Determine the (x, y) coordinate at the center of the cell enclosing the given text.  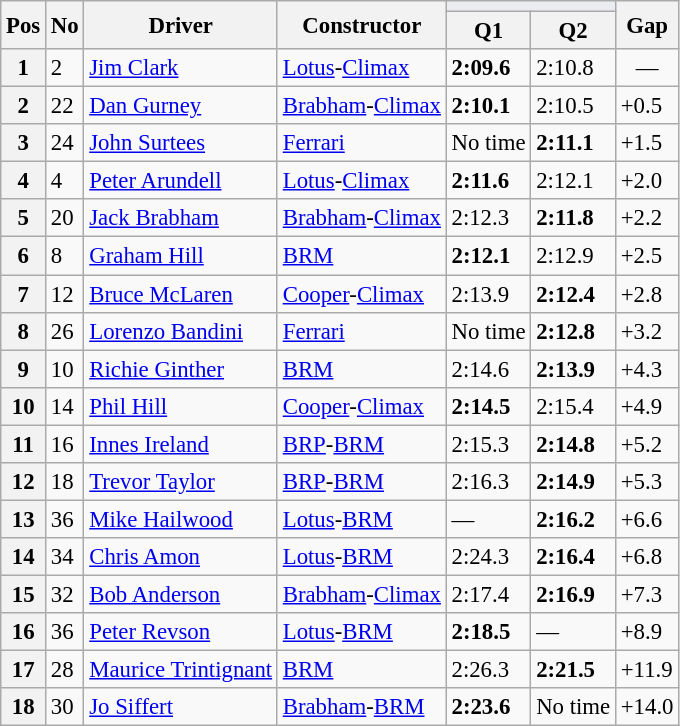
2:24.3 (488, 557)
5 (24, 219)
Mike Hailwood (180, 519)
Q2 (574, 31)
+4.9 (646, 406)
2:10.8 (574, 68)
+8.9 (646, 632)
Trevor Taylor (180, 482)
Bob Anderson (180, 594)
1 (24, 68)
Constructor (362, 25)
28 (65, 670)
2:14.6 (488, 369)
30 (65, 707)
+5.3 (646, 482)
+1.5 (646, 143)
2:11.1 (574, 143)
2:16.2 (574, 519)
15 (24, 594)
2:21.5 (574, 670)
2:14.8 (574, 444)
2:16.3 (488, 482)
6 (24, 256)
2:11.6 (488, 181)
+0.5 (646, 106)
13 (24, 519)
2:12.4 (574, 294)
2:11.8 (574, 219)
+6.6 (646, 519)
32 (65, 594)
24 (65, 143)
Gap (646, 25)
26 (65, 331)
2:16.4 (574, 557)
No (65, 25)
+2.8 (646, 294)
+6.8 (646, 557)
2:14.5 (488, 406)
2:15.4 (574, 406)
Pos (24, 25)
Phil Hill (180, 406)
2:18.5 (488, 632)
11 (24, 444)
John Surtees (180, 143)
2:26.3 (488, 670)
2:10.5 (574, 106)
Chris Amon (180, 557)
Maurice Trintignant (180, 670)
2:09.6 (488, 68)
2:23.6 (488, 707)
+2.0 (646, 181)
17 (24, 670)
7 (24, 294)
+7.3 (646, 594)
2:17.4 (488, 594)
Q1 (488, 31)
2:10.1 (488, 106)
2:16.9 (574, 594)
3 (24, 143)
+2.2 (646, 219)
34 (65, 557)
+11.9 (646, 670)
+5.2 (646, 444)
Lorenzo Bandini (180, 331)
Dan Gurney (180, 106)
2:12.8 (574, 331)
22 (65, 106)
+2.5 (646, 256)
2:12.3 (488, 219)
Jack Brabham (180, 219)
Peter Revson (180, 632)
Bruce McLaren (180, 294)
+14.0 (646, 707)
Jim Clark (180, 68)
+4.3 (646, 369)
+3.2 (646, 331)
Graham Hill (180, 256)
Innes Ireland (180, 444)
Brabham-BRM (362, 707)
2:12.9 (574, 256)
2:15.3 (488, 444)
20 (65, 219)
9 (24, 369)
Driver (180, 25)
2:14.9 (574, 482)
Richie Ginther (180, 369)
Peter Arundell (180, 181)
Jo Siffert (180, 707)
